Locate the cell with the specified text and output its [X, Y] center coordinate. 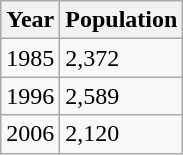
1996 [30, 96]
2,589 [122, 96]
1985 [30, 58]
Year [30, 20]
2006 [30, 134]
2,372 [122, 58]
Population [122, 20]
2,120 [122, 134]
